Capture the cell that displays the provided text and extract its (x, y) central coordinate. 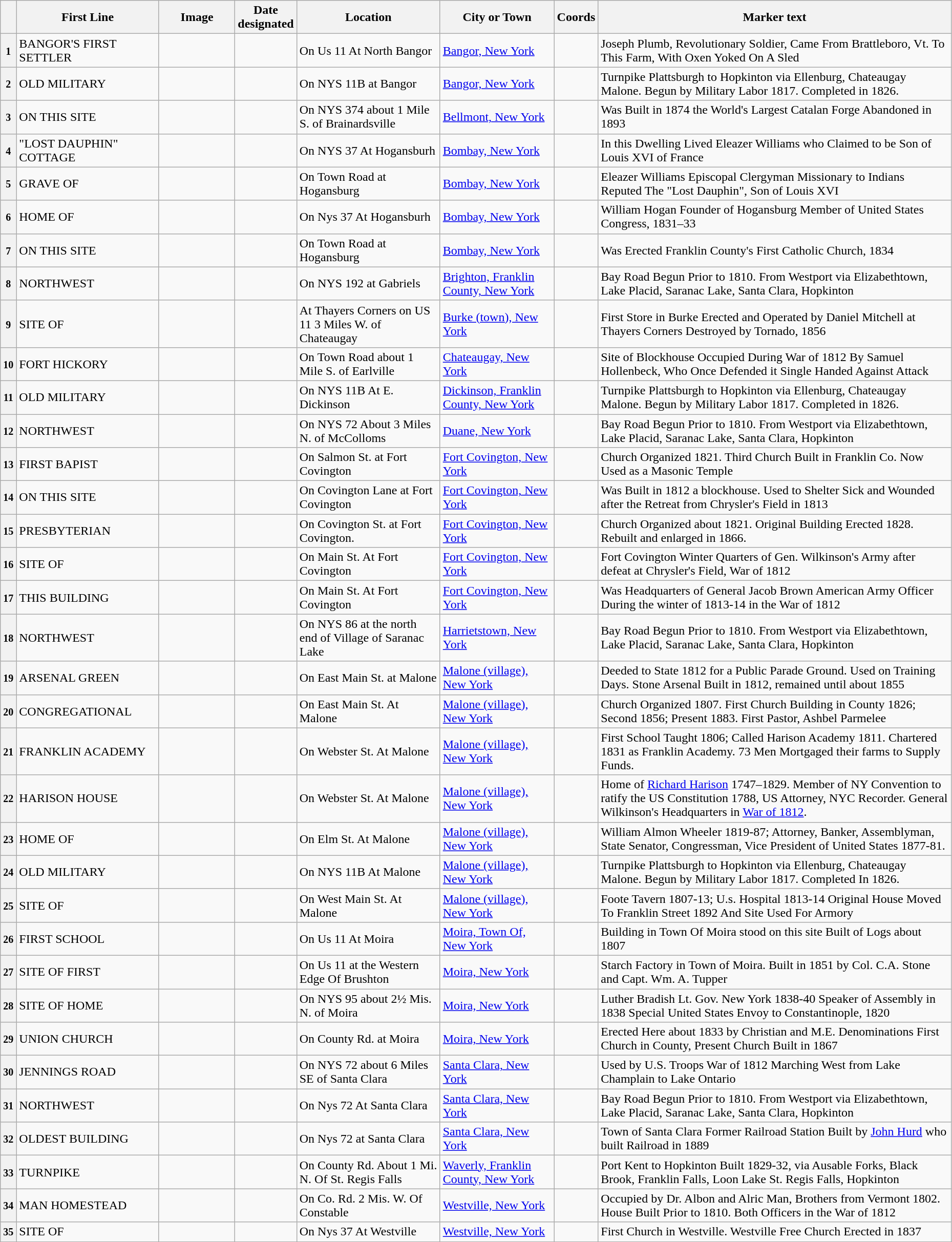
Fort Covington Winter Quarters of Gen. Wilkinson's Army after defeat at Chrysler's Field, War of 1812 (775, 564)
On NYS 11B At E. Dickinson (368, 397)
On NYS 374 about 1 Mile S. of Brainardsville (368, 117)
4 (8, 151)
Used by U.S. Troops War of 1812 Marching West from Lake Champlain to Lake Ontario (775, 1072)
On NYS 86 at the north end of Village of Saranac Lake (368, 638)
Turnpike Plattsburgh to Hopkinton via Ellenburg, Chateaugay Malone. Begun by Military Labor 1817. Completed In 1826. (775, 872)
18 (8, 638)
Erected Here about 1833 by Christian and M.E. Denominations First Church in County, Present Church Built in 1867 (775, 1039)
Deeded to State 1812 for a Public Parade Ground. Used on Training Days. Stone Arsenal Built in 1812, remained until about 1855 (775, 678)
First Church in Westville. Westville Free Church Erected in 1837 (775, 1232)
UNION CHURCH (88, 1039)
3 (8, 117)
22 (8, 798)
19 (8, 678)
First Line (88, 17)
16 (8, 564)
Harrietstown, New York (497, 638)
On Nys 37 At Hogansburh (368, 217)
ARSENAL GREEN (88, 678)
On NYS 192 at Gabriels (368, 284)
FIRST SCHOOL (88, 938)
Waverly, Franklin County, New York (497, 1172)
29 (8, 1039)
On NYS 95 about 2½ Mis. N. of Moira (368, 1005)
Joseph Plumb, Revolutionary Soldier, Came From Brattleboro, Vt. To This Farm, With Oxen Yoked On A Sled (775, 50)
Duane, New York (497, 430)
On NYS 72 about 6 Miles SE of Santa Clara (368, 1072)
Was Built in 1874 the World's Largest Catalan Forge Abandoned in 1893 (775, 117)
On Elm St. At Malone (368, 839)
Port Kent to Hopkinton Built 1829-32, via Ausable Forks, Black Brook, Franklin Falls, Loon Lake St. Regis Falls, Hopkinton (775, 1172)
BANGOR'S FIRST SETTLER (88, 50)
On Nys 37 At Westville (368, 1232)
28 (8, 1005)
8 (8, 284)
On Covington St. at Fort Covington. (368, 531)
33 (8, 1172)
First Store in Burke Erected and Operated by Daniel Mitchell at Thayers Corners Destroyed by Tornado, 1856 (775, 324)
Town of Santa Clara Former Railroad Station Built by John Hurd who built Railroad in 1889 (775, 1139)
35 (8, 1232)
On Nys 72 At Santa Clara (368, 1105)
PRESBYTERIAN (88, 531)
Date designated (266, 17)
On NYS 72 About 3 Miles N. of McColloms (368, 430)
30 (8, 1072)
On NYS 11B At Malone (368, 872)
17 (8, 597)
15 (8, 531)
32 (8, 1139)
CONGREGATIONAL (88, 711)
"LOST DAUPHIN" COTTAGE (88, 151)
13 (8, 464)
Church Organized 1807. First Church Building in County 1826; Second 1856; Present 1883. First Pastor, Ashbel Parmelee (775, 711)
25 (8, 906)
TURNPIKE (88, 1172)
Coords (576, 17)
On NYS 37 At Hogansburh (368, 151)
9 (8, 324)
Church Organized about 1821. Original Building Erected 1828. Rebuilt and enlarged in 1866. (775, 531)
Moira, Town Of, New York (497, 938)
On Covington Lane at Fort Covington (368, 498)
City or Town (497, 17)
HARISON HOUSE (88, 798)
GRAVE OF (88, 183)
14 (8, 498)
10 (8, 364)
At Thayers Corners on US 11 3 Miles W. of Chateaugay (368, 324)
FORT HICKORY (88, 364)
MAN HOMESTEAD (88, 1206)
Occupied by Dr. Albon and Alric Man, Brothers from Vermont 1802. House Built Prior to 1810. Both Officers in the War of 1812 (775, 1206)
Site of Blockhouse Occupied During War of 1812 By Samuel Hollenbeck, Who Once Defended it Single Handed Against Attack (775, 364)
First School Taught 1806; Called Harison Academy 1811. Chartered 1831 as Franklin Academy. 73 Men Mortgaged their farms to Supply Funds. (775, 751)
FIRST BAPIST (88, 464)
23 (8, 839)
Luther Bradish Lt. Gov. New York 1838-40 Speaker of Assembly in 1838 Special United States Envoy to Constantinople, 1820 (775, 1005)
11 (8, 397)
On Co. Rd. 2 Mis. W. Of Constable (368, 1206)
27 (8, 972)
21 (8, 751)
William Hogan Founder of Hogansburg Member of United States Congress, 1831–33 (775, 217)
On East Main St. At Malone (368, 711)
Chateaugay, New York (497, 364)
On Nys 72 at Santa Clara (368, 1139)
On NYS 11B at Bangor (368, 84)
William Almon Wheeler 1819-87; Attorney, Banker, Assemblyman, State Senator, Congressman, Vice President of United States 1877-81. (775, 839)
6 (8, 217)
Was Erected Franklin County's First Catholic Church, 1834 (775, 250)
20 (8, 711)
Eleazer Williams Episcopal Clergyman Missionary to Indians Reputed The "Lost Dauphin", Son of Louis XVI (775, 183)
On County Rd. About 1 Mi. N. Of St. Regis Falls (368, 1172)
7 (8, 250)
2 (8, 84)
Foote Tavern 1807-13; U.s. Hospital 1813-14 Original House Moved To Franklin Street 1892 And Site Used For Armory (775, 906)
Burke (town), New York (497, 324)
31 (8, 1105)
SITE OF FIRST (88, 972)
Brighton, Franklin County, New York (497, 284)
1 (8, 50)
OLDEST BUILDING (88, 1139)
On Us 11 At North Bangor (368, 50)
34 (8, 1206)
12 (8, 430)
Image (197, 17)
FRANKLIN ACADEMY (88, 751)
JENNINGS ROAD (88, 1072)
On Us 11 At Moira (368, 938)
In this Dwelling Lived Eleazer Williams who Claimed to be Son of Louis XVI of France (775, 151)
Building in Town Of Moira stood on this site Built of Logs about 1807 (775, 938)
5 (8, 183)
Bellmont, New York (497, 117)
Dickinson, Franklin County, New York (497, 397)
Location (368, 17)
Was Headquarters of General Jacob Brown American Army Officer During the winter of 1813-14 in the War of 1812 (775, 597)
24 (8, 872)
On Us 11 at the Western Edge Of Brushton (368, 972)
Church Organized 1821. Third Church Built in Franklin Co. Now Used as a Masonic Temple (775, 464)
On Salmon St. at Fort Covington (368, 464)
On County Rd. at Moira (368, 1039)
Was Built in 1812 a blockhouse. Used to Shelter Sick and Wounded after the Retreat from Chrysler's Field in 1813 (775, 498)
SITE OF HOME (88, 1005)
26 (8, 938)
On West Main St. At Malone (368, 906)
On East Main St. at Malone (368, 678)
Starch Factory in Town of Moira. Built in 1851 by Col. C.A. Stone and Capt. Wm. A. Tupper (775, 972)
Marker text (775, 17)
On Town Road about 1 Mile S. of Earlville (368, 364)
THIS BUILDING (88, 597)
